For the text-containing cell, return its midpoint in (x, y) coordinate format. 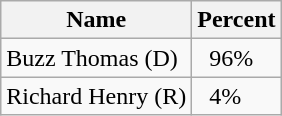
Richard Henry (R) (96, 96)
4% (236, 96)
Name (96, 20)
96% (236, 58)
Percent (236, 20)
Buzz Thomas (D) (96, 58)
